From the cell containing the given text, extract its center point as [x, y] coordinate. 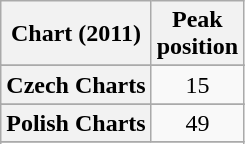
Polish Charts [76, 123]
49 [197, 123]
Peakposition [197, 34]
Czech Charts [76, 85]
Chart (2011) [76, 34]
15 [197, 85]
